Capture the cell that displays the provided text and extract its (x, y) central coordinate. 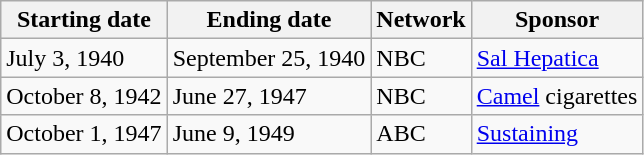
Ending date (269, 20)
Starting date (84, 20)
July 3, 1940 (84, 58)
Network (421, 20)
ABC (421, 134)
Sal Hepatica (557, 58)
June 27, 1947 (269, 96)
September 25, 1940 (269, 58)
October 8, 1942 (84, 96)
Sponsor (557, 20)
Camel cigarettes (557, 96)
October 1, 1947 (84, 134)
June 9, 1949 (269, 134)
Sustaining (557, 134)
